Capture the cell that displays the provided text and extract its (X, Y) central coordinate. 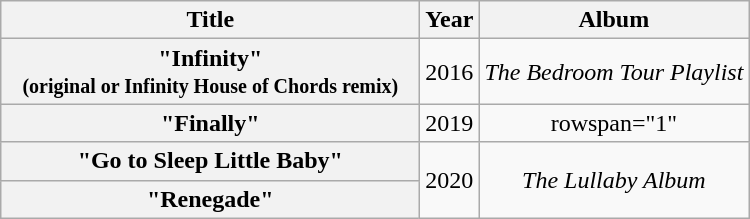
Title (210, 20)
"Infinity"(original or Infinity House of Chords remix) (210, 72)
2019 (450, 123)
Album (614, 20)
"Renegade" (210, 199)
The Bedroom Tour Playlist (614, 72)
2020 (450, 180)
"Go to Sleep Little Baby" (210, 161)
rowspan="1" (614, 123)
"Finally" (210, 123)
Year (450, 20)
2016 (450, 72)
The Lullaby Album (614, 180)
